Capture the cell that displays the provided text and extract its [x, y] central coordinate. 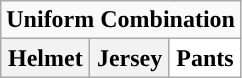
Uniform Combination [121, 20]
Jersey [130, 58]
Pants [204, 58]
Helmet [46, 58]
